For the text-containing cell, return its midpoint in [x, y] coordinate format. 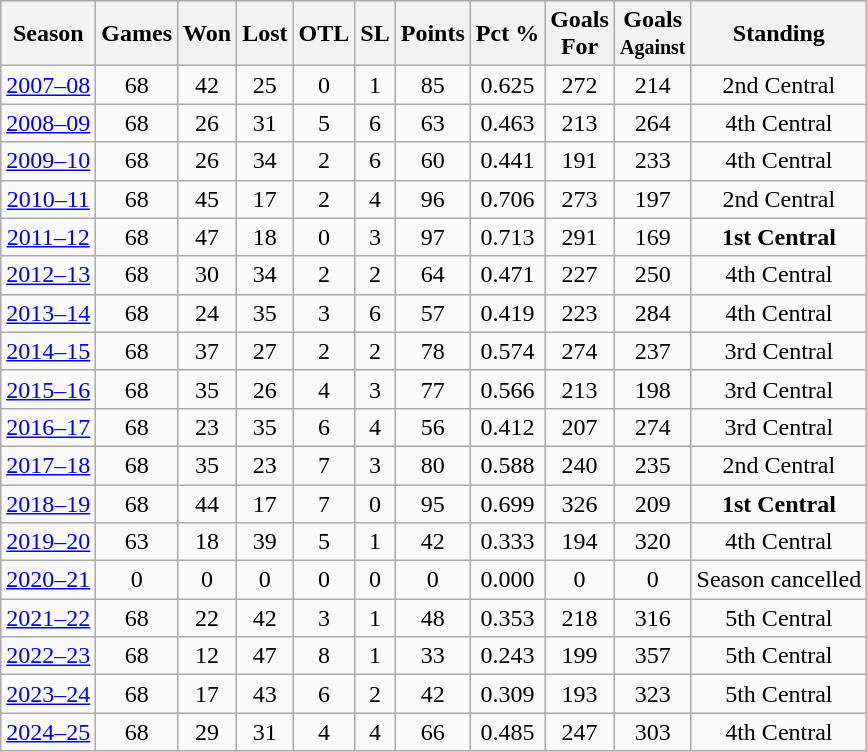
29 [208, 732]
0.625 [507, 85]
2018–19 [48, 503]
Season cancelled [779, 580]
Lost [265, 34]
2011–12 [48, 237]
214 [652, 85]
169 [652, 237]
0.471 [507, 275]
303 [652, 732]
199 [580, 656]
240 [580, 465]
326 [580, 503]
33 [432, 656]
2009–10 [48, 161]
323 [652, 694]
223 [580, 313]
56 [432, 427]
2017–18 [48, 465]
39 [265, 542]
233 [652, 161]
2007–08 [48, 85]
80 [432, 465]
OTL [324, 34]
0.412 [507, 427]
2008–09 [48, 123]
0.574 [507, 351]
48 [432, 618]
66 [432, 732]
8 [324, 656]
43 [265, 694]
0.485 [507, 732]
2010–11 [48, 199]
2019–20 [48, 542]
0.463 [507, 123]
0.000 [507, 580]
GoalsFor [580, 34]
0.713 [507, 237]
2023–24 [48, 694]
0.441 [507, 161]
85 [432, 85]
0.243 [507, 656]
2021–22 [48, 618]
GoalsAgainst [652, 34]
96 [432, 199]
197 [652, 199]
291 [580, 237]
2014–15 [48, 351]
2016–17 [48, 427]
22 [208, 618]
44 [208, 503]
Pct % [507, 34]
193 [580, 694]
0.566 [507, 389]
24 [208, 313]
60 [432, 161]
2012–13 [48, 275]
2015–16 [48, 389]
357 [652, 656]
30 [208, 275]
37 [208, 351]
57 [432, 313]
45 [208, 199]
97 [432, 237]
235 [652, 465]
198 [652, 389]
272 [580, 85]
Season [48, 34]
191 [580, 161]
0.309 [507, 694]
SL [375, 34]
0.333 [507, 542]
Games [137, 34]
25 [265, 85]
194 [580, 542]
0.699 [507, 503]
227 [580, 275]
0.706 [507, 199]
218 [580, 618]
2020–21 [48, 580]
209 [652, 503]
273 [580, 199]
2022–23 [48, 656]
0.588 [507, 465]
27 [265, 351]
264 [652, 123]
Standing [779, 34]
0.419 [507, 313]
0.353 [507, 618]
Points [432, 34]
12 [208, 656]
64 [432, 275]
Won [208, 34]
2013–14 [48, 313]
78 [432, 351]
250 [652, 275]
247 [580, 732]
320 [652, 542]
77 [432, 389]
316 [652, 618]
237 [652, 351]
2024–25 [48, 732]
284 [652, 313]
207 [580, 427]
95 [432, 503]
